Capture the cell that displays the provided text and extract its (x, y) central coordinate. 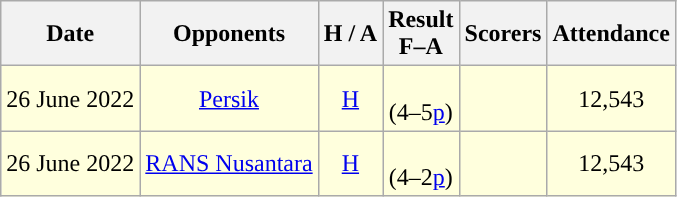
Attendance (611, 34)
H / A (350, 34)
Persik (229, 98)
Opponents (229, 34)
(4–2p) (421, 164)
Scorers (503, 34)
(4–5p) (421, 98)
Date (70, 34)
RANS Nusantara (229, 164)
ResultF–A (421, 34)
